Scan for the cell matching the given text and deliver its (x, y) coordinate at center. 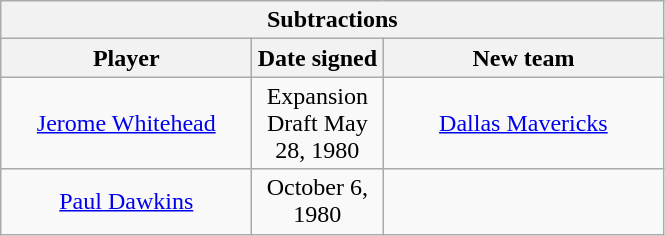
Dallas Mavericks (524, 123)
Jerome Whitehead (126, 123)
October 6, 1980 (318, 202)
Player (126, 58)
Expansion Draft May 28, 1980 (318, 123)
Subtractions (332, 20)
Paul Dawkins (126, 202)
New team (524, 58)
Date signed (318, 58)
